Output the (x, y) coordinate of the center of the cell containing the given text.  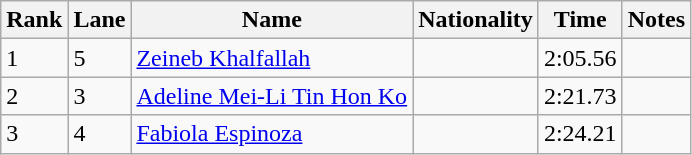
2:05.56 (580, 58)
5 (100, 58)
Lane (100, 20)
4 (100, 134)
Name (272, 20)
Notes (656, 20)
Fabiola Espinoza (272, 134)
Adeline Mei-Li Tin Hon Ko (272, 96)
Time (580, 20)
1 (34, 58)
Rank (34, 20)
2:24.21 (580, 134)
Nationality (476, 20)
2 (34, 96)
Zeineb Khalfallah (272, 58)
2:21.73 (580, 96)
